Locate the cell with the specified text and output its [x, y] center coordinate. 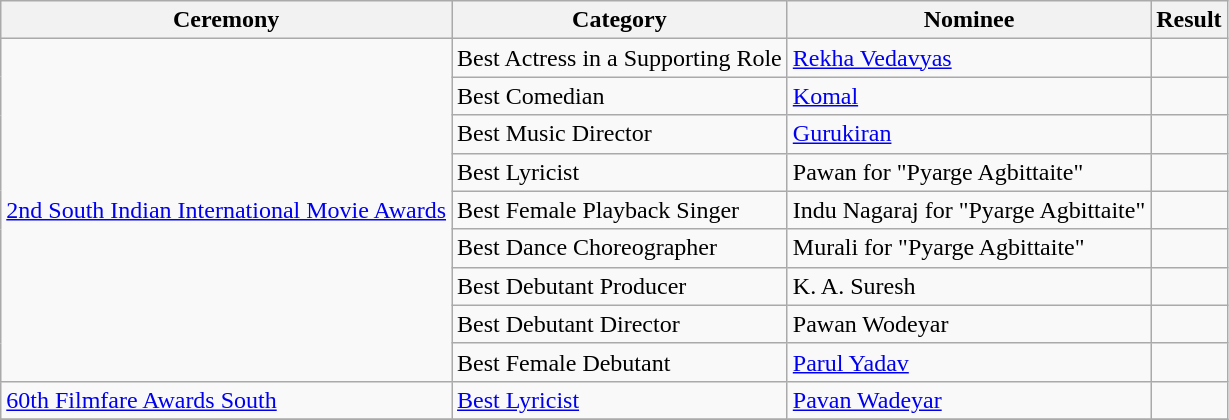
Pawan Wodeyar [968, 324]
Best Actress in a Supporting Role [620, 58]
Gurukiran [968, 134]
Best Dance Choreographer [620, 248]
Best Female Playback Singer [620, 210]
Rekha Vedavyas [968, 58]
K. A. Suresh [968, 286]
Best Comedian [620, 96]
Result [1189, 20]
60th Filmfare Awards South [226, 400]
Best Music Director [620, 134]
Nominee [968, 20]
Indu Nagaraj for "Pyarge Agbittaite" [968, 210]
Pavan Wadeyar [968, 400]
Best Debutant Director [620, 324]
Parul Yadav [968, 362]
2nd South Indian International Movie Awards [226, 210]
Ceremony [226, 20]
Best Female Debutant [620, 362]
Komal [968, 96]
Pawan for "Pyarge Agbittaite" [968, 172]
Murali for "Pyarge Agbittaite" [968, 248]
Category [620, 20]
Best Debutant Producer [620, 286]
